Identify which cell holds the provided text, then report its [x, y] central coordinate. 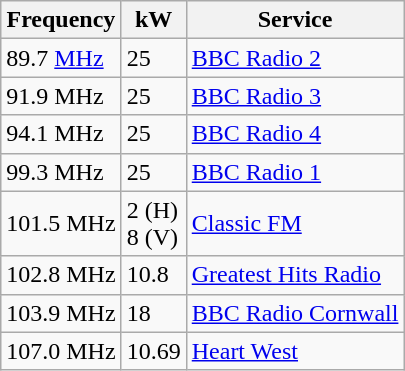
99.3 MHz [61, 172]
103.9 MHz [61, 313]
2 (H)8 (V) [154, 224]
89.7 MHz [61, 58]
Heart West [295, 351]
Greatest Hits Radio [295, 275]
BBC Radio 3 [295, 96]
94.1 MHz [61, 134]
BBC Radio Cornwall [295, 313]
Service [295, 20]
BBC Radio 1 [295, 172]
Frequency [61, 20]
BBC Radio 4 [295, 134]
18 [154, 313]
10.8 [154, 275]
107.0 MHz [61, 351]
Classic FM [295, 224]
102.8 MHz [61, 275]
kW [154, 20]
101.5 MHz [61, 224]
BBC Radio 2 [295, 58]
91.9 MHz [61, 96]
10.69 [154, 351]
